Provide the [x, y] coordinate of the cell's center where the given text is located.  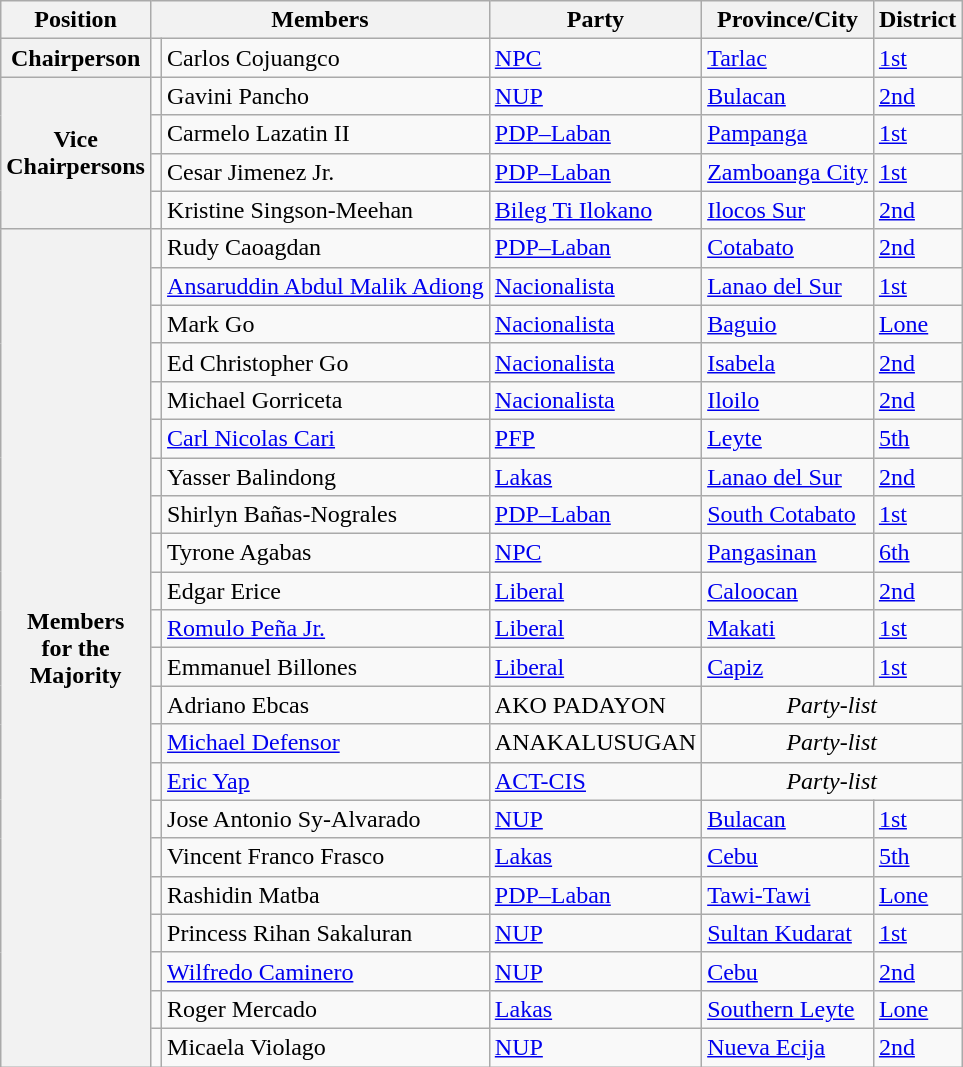
Micaela Violago [326, 1047]
Pangasinan [788, 553]
Tarlac [788, 58]
Gavini Pancho [326, 96]
Shirlyn Bañas-Nograles [326, 515]
AKO PADAYON [595, 705]
Adriano Ebcas [326, 705]
Rudy Caoagdan [326, 248]
Capiz [788, 667]
Sultan Kudarat [788, 933]
Membersfor theMajority [76, 648]
Emmanuel Billones [326, 667]
Romulo Peña Jr. [326, 629]
PFP [595, 438]
Zamboanga City [788, 172]
Michael Defensor [326, 743]
Wilfredo Caminero [326, 971]
ANAKALUSUGAN [595, 743]
6th [917, 553]
Baguio [788, 324]
Cesar Jimenez Jr. [326, 172]
Leyte [788, 438]
Eric Yap [326, 781]
Ilocos Sur [788, 210]
Rashidin Matba [326, 895]
Michael Gorriceta [326, 400]
Vincent Franco Frasco [326, 857]
Cotabato [788, 248]
Southern Leyte [788, 1009]
Bileg Ti Ilokano [595, 210]
Tyrone Agabas [326, 553]
ViceChairpersons [76, 153]
Province/City [788, 20]
Position [76, 20]
Iloilo [788, 400]
Yasser Balindong [326, 477]
Nueva Ecija [788, 1047]
Mark Go [326, 324]
South Cotabato [788, 515]
Makati [788, 629]
Chairperson [76, 58]
Ed Christopher Go [326, 362]
Princess Rihan Sakaluran [326, 933]
Carmelo Lazatin II [326, 134]
Caloocan [788, 591]
Party [595, 20]
Pampanga [788, 134]
Members [320, 20]
District [917, 20]
Carlos Cojuangco [326, 58]
ACT-CIS [595, 781]
Isabela [788, 362]
Tawi-Tawi [788, 895]
Carl Nicolas Cari [326, 438]
Jose Antonio Sy-Alvarado [326, 819]
Roger Mercado [326, 1009]
Edgar Erice [326, 591]
Kristine Singson-Meehan [326, 210]
Ansaruddin Abdul Malik Adiong [326, 286]
